Capture the cell that displays the provided text and extract its (x, y) central coordinate. 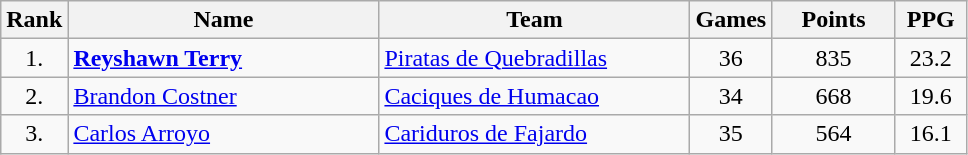
19.6 (930, 96)
Team (534, 20)
835 (834, 58)
Rank (34, 20)
34 (731, 96)
Carlos Arroyo (224, 134)
668 (834, 96)
Reyshawn Terry (224, 58)
23.2 (930, 58)
Cariduros de Fajardo (534, 134)
Name (224, 20)
564 (834, 134)
Points (834, 20)
16.1 (930, 134)
PPG (930, 20)
Games (731, 20)
36 (731, 58)
1. (34, 58)
Caciques de Humacao (534, 96)
Brandon Costner (224, 96)
2. (34, 96)
Piratas de Quebradillas (534, 58)
35 (731, 134)
3. (34, 134)
